Return the (x, y) coordinate for the center point of the cell that contains the specified text.  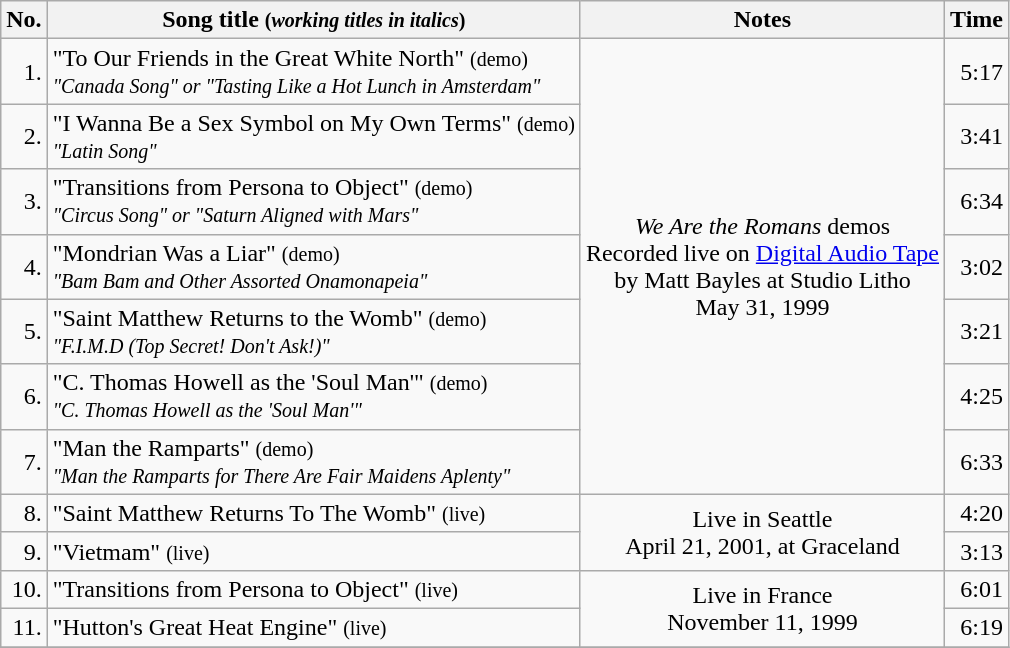
2. (24, 136)
6:34 (977, 202)
9. (24, 551)
We Are the Romans demosRecorded live on Digital Audio Tapeby Matt Bayles at Studio LithoMay 31, 1999 (762, 266)
"Hutton's Great Heat Engine" (live) (314, 627)
4:20 (977, 513)
5:17 (977, 72)
Live in SeattleApril 21, 2001, at Graceland (762, 532)
"I Wanna Be a Sex Symbol on My Own Terms" (demo)"Latin Song" (314, 136)
5. (24, 332)
"C. Thomas Howell as the 'Soul Man'" (demo)"C. Thomas Howell as the 'Soul Man'" (314, 396)
7. (24, 462)
8. (24, 513)
"Vietmam" (live) (314, 551)
3. (24, 202)
6:19 (977, 627)
Time (977, 20)
3:21 (977, 332)
"To Our Friends in the Great White North" (demo)"Canada Song" or "Tasting Like a Hot Lunch in Amsterdam" (314, 72)
Live in FranceNovember 11, 1999 (762, 608)
4. (24, 266)
"Man the Ramparts" (demo)"Man the Ramparts for There Are Fair Maidens Aplenty" (314, 462)
"Saint Matthew Returns To The Womb" (live) (314, 513)
No. (24, 20)
6:01 (977, 589)
Song title (working titles in italics) (314, 20)
"Mondrian Was a Liar" (demo)"Bam Bam and Other Assorted Onamonapeia" (314, 266)
"Transitions from Persona to Object" (demo)"Circus Song" or "Saturn Aligned with Mars" (314, 202)
"Saint Matthew Returns to the Womb" (demo)"F.I.M.D (Top Secret! Don't Ask!)" (314, 332)
11. (24, 627)
3:02 (977, 266)
10. (24, 589)
"Transitions from Persona to Object" (live) (314, 589)
Notes (762, 20)
3:13 (977, 551)
6. (24, 396)
6:33 (977, 462)
1. (24, 72)
3:41 (977, 136)
4:25 (977, 396)
